Capture the cell that displays the provided text and extract its (x, y) central coordinate. 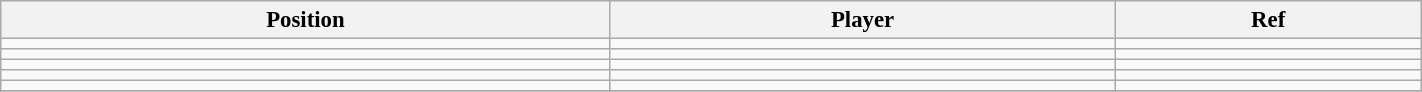
Ref (1268, 20)
Position (306, 20)
Player (862, 20)
